From the cell containing the given text, extract its center point as (X, Y) coordinate. 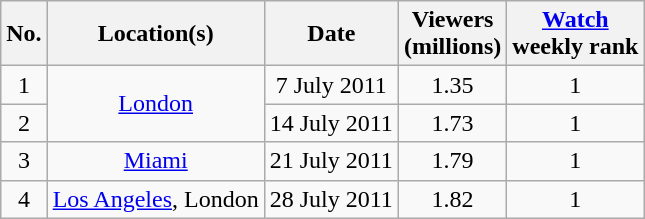
Los Angeles, London (156, 199)
7 July 2011 (331, 85)
28 July 2011 (331, 199)
1.82 (452, 199)
2 (24, 123)
1.35 (452, 85)
1.73 (452, 123)
4 (24, 199)
3 (24, 161)
Date (331, 34)
21 July 2011 (331, 161)
No. (24, 34)
14 July 2011 (331, 123)
Location(s) (156, 34)
Viewers(millions) (452, 34)
London (156, 104)
1.79 (452, 161)
Miami (156, 161)
Watchweekly rank (576, 34)
